For the text-containing cell, return its midpoint in [x, y] coordinate format. 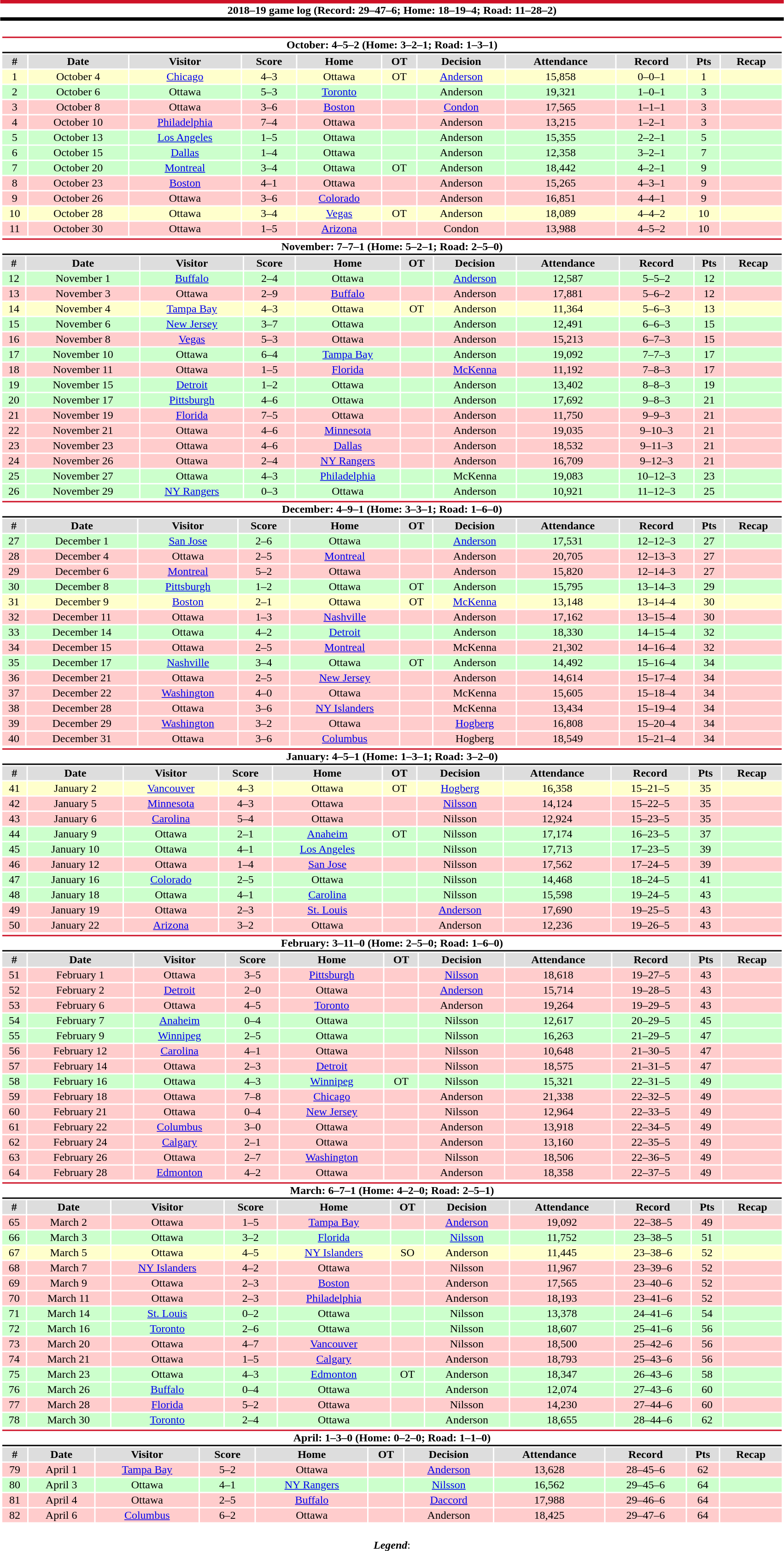
46 [14, 865]
December 4 [82, 556]
55 [14, 1036]
January 2 [76, 788]
21–29–5 [651, 1036]
28–45–6 [646, 1470]
March 2 [69, 1222]
15,795 [568, 586]
19–24–5 [650, 895]
October 13 [78, 138]
January 9 [76, 834]
79 [15, 1470]
13,160 [558, 1142]
March 9 [69, 1283]
November 6 [83, 324]
12,491 [568, 324]
50 [14, 925]
November 10 [83, 354]
November 15 [83, 385]
October: 4–5–2 (Home: 3–2–1; Road: 1–3–1) [392, 45]
February 18 [80, 1097]
December 29 [82, 724]
12,074 [562, 1390]
22–36–5 [651, 1158]
48 [14, 895]
19–29–5 [651, 1006]
71 [14, 1313]
28–44–6 [653, 1420]
January 10 [76, 849]
22 [14, 431]
18,618 [558, 975]
February 7 [80, 1020]
7–8–3 [657, 370]
November 1 [83, 279]
13,434 [568, 708]
12–12–3 [656, 541]
10,648 [558, 1051]
January 12 [76, 865]
February 28 [80, 1172]
11,445 [562, 1253]
18,089 [561, 213]
26 [14, 492]
April 1 [61, 1470]
3–2–1 [651, 152]
17–24–5 [650, 865]
October 30 [78, 229]
January 22 [76, 925]
19–26–5 [650, 925]
February 16 [80, 1081]
27–44–6 [653, 1405]
17,531 [568, 541]
16 [14, 339]
76 [14, 1390]
66 [14, 1238]
22–33–5 [651, 1112]
28 [14, 556]
20–29–5 [651, 1020]
15–22–5 [650, 804]
December 11 [82, 617]
17,162 [568, 617]
February 21 [80, 1112]
November 29 [83, 492]
October 23 [78, 183]
October 20 [78, 168]
March 20 [69, 1344]
November 23 [83, 445]
22–38–5 [653, 1222]
0–3 [269, 492]
11,967 [562, 1268]
November 26 [83, 461]
14,468 [557, 879]
16,709 [568, 461]
53 [14, 1006]
11,752 [562, 1238]
October 28 [78, 213]
17,713 [557, 849]
17,988 [549, 1500]
1–3 [263, 617]
6–2 [228, 1515]
December 17 [82, 663]
21–30–5 [651, 1051]
6–7–3 [657, 339]
22–32–5 [651, 1097]
1–2–1 [651, 122]
25–43–6 [653, 1359]
9–8–3 [657, 400]
21,338 [558, 1097]
18,532 [568, 445]
2 [15, 92]
16–23–5 [650, 834]
November 8 [83, 339]
4–5–2 [651, 229]
October 6 [78, 92]
14,614 [568, 678]
5–5–2 [657, 279]
13–15–4 [656, 617]
December 8 [82, 586]
63 [14, 1158]
19,264 [558, 1006]
23–38–6 [653, 1253]
14,230 [562, 1405]
November 21 [83, 431]
18–24–5 [650, 879]
15–17–4 [656, 678]
4 [15, 122]
April 3 [61, 1485]
January 18 [76, 895]
22–37–5 [651, 1172]
November 11 [83, 370]
February: 3–11–0 (Home: 2–5–0; Road: 1–6–0) [392, 943]
15,265 [561, 183]
20,705 [568, 556]
13,918 [558, 1127]
5–6–3 [657, 309]
6–6–3 [657, 324]
18,793 [562, 1359]
19,083 [568, 476]
13–14–3 [656, 586]
2–0 [252, 990]
9–11–3 [657, 445]
3–0 [252, 1127]
61 [14, 1127]
February 2 [80, 990]
44 [14, 834]
18,193 [562, 1299]
15,355 [561, 138]
23–40–6 [653, 1283]
23–38–5 [653, 1238]
12,924 [557, 819]
23–41–6 [653, 1299]
19,035 [568, 431]
4–0 [263, 693]
19,321 [561, 92]
December 1 [82, 541]
7–7–3 [657, 354]
15–21–5 [650, 788]
February 24 [80, 1142]
12–13–3 [656, 556]
19–25–5 [650, 910]
14–16–4 [656, 647]
17,692 [568, 400]
17,881 [568, 293]
11,750 [568, 415]
29–46–6 [646, 1500]
31 [14, 602]
March 28 [69, 1405]
March 5 [69, 1253]
February 12 [80, 1051]
15,820 [568, 572]
18,425 [549, 1515]
15–19–4 [656, 708]
12,358 [561, 152]
13,148 [568, 602]
11 [15, 229]
67 [14, 1253]
March: 6–7–1 (Home: 4–2–0; Road: 2–5–1) [392, 1190]
15,714 [558, 990]
4–3–1 [651, 183]
6 [15, 152]
March 30 [69, 1420]
December 14 [82, 632]
12,617 [558, 1020]
November 19 [83, 415]
18,506 [558, 1158]
January 16 [76, 879]
15–21–4 [656, 738]
25–42–6 [653, 1344]
10,921 [568, 492]
72 [14, 1329]
April: 1–3–0 (Home: 0–2–0; Road: 1–1–0) [392, 1438]
77 [14, 1405]
October 8 [78, 107]
March 16 [69, 1329]
16,562 [549, 1485]
38 [14, 708]
SO [407, 1253]
15,605 [568, 693]
December 21 [82, 678]
12,964 [558, 1112]
3–5 [252, 975]
5–6–2 [657, 293]
December 28 [82, 708]
15–18–4 [656, 693]
65 [14, 1222]
75 [14, 1374]
13,628 [549, 1470]
November 4 [83, 309]
9–10–3 [657, 431]
9–12–3 [657, 461]
59 [14, 1097]
January 6 [76, 819]
February 1 [80, 975]
November 17 [83, 400]
March 3 [69, 1238]
13,988 [561, 229]
15,213 [568, 339]
8–8–3 [657, 385]
15,321 [558, 1081]
January: 4–5–1 (Home: 1–3–1; Road: 3–2–0) [392, 756]
16,851 [561, 199]
82 [15, 1515]
March 7 [69, 1268]
14,124 [557, 804]
December 9 [82, 602]
17–23–5 [650, 849]
15–16–4 [656, 663]
7–8 [252, 1097]
2–7 [252, 1158]
29–47–6 [646, 1515]
36 [14, 678]
October 10 [78, 122]
80 [15, 1485]
4–2–1 [651, 168]
0–0–1 [651, 77]
February 14 [80, 1066]
19–27–5 [651, 975]
22–34–5 [651, 1127]
18,330 [568, 632]
17,562 [557, 865]
March 14 [69, 1313]
18 [14, 370]
December: 4–9–1 (Home: 3–3–1; Road: 1–6–0) [392, 509]
December 22 [82, 693]
2–9 [269, 293]
16,808 [568, 724]
13,378 [562, 1313]
12,236 [557, 925]
78 [14, 1420]
April 6 [61, 1515]
12–14–3 [656, 572]
8 [15, 183]
Daccord [449, 1500]
11,364 [568, 309]
11,192 [568, 370]
17,174 [557, 834]
15,598 [557, 895]
16,358 [557, 788]
21,302 [568, 647]
November 27 [83, 476]
February 9 [80, 1036]
February 26 [80, 1158]
4–4–1 [651, 199]
18,358 [558, 1172]
18,575 [558, 1066]
40 [14, 738]
18,442 [561, 168]
March 23 [69, 1374]
11–12–3 [657, 492]
October 15 [78, 152]
73 [14, 1344]
0–2 [251, 1313]
1–1–1 [651, 107]
4–4–2 [651, 213]
29–45–6 [646, 1485]
42 [14, 804]
1–0–1 [651, 92]
18,347 [562, 1374]
October 26 [78, 199]
February 6 [80, 1006]
18,549 [568, 738]
7–4 [269, 122]
January 19 [76, 910]
3–7 [269, 324]
2–2–1 [651, 138]
November: 7–7–1 (Home: 5–2–1; Road: 2–5–0) [392, 247]
December 31 [82, 738]
16,263 [558, 1036]
22–35–5 [651, 1142]
14–15–4 [656, 632]
22–31–5 [651, 1081]
15–20–4 [656, 724]
25–41–6 [653, 1329]
2018–19 game log (Record: 29–47–6; Home: 18–19–4; Road: 11–28–2) [392, 10]
November 3 [83, 293]
33 [14, 632]
6–4 [269, 354]
October 4 [78, 77]
January 5 [76, 804]
13,215 [561, 122]
7–5 [269, 415]
57 [14, 1066]
March 11 [69, 1299]
24–41–6 [653, 1313]
13–14–4 [656, 602]
20 [14, 400]
18,655 [562, 1420]
18,607 [562, 1329]
December 15 [82, 647]
68 [14, 1268]
23–39–6 [653, 1268]
26–43–6 [653, 1374]
10–12–3 [657, 476]
15,858 [561, 77]
17,690 [557, 910]
9–9–3 [657, 415]
April 4 [61, 1500]
14 [14, 309]
19–28–5 [651, 990]
December 6 [82, 572]
14,492 [568, 663]
27–43–6 [653, 1390]
81 [15, 1500]
70 [14, 1299]
18,500 [562, 1344]
74 [14, 1359]
12,587 [568, 279]
5–4 [245, 819]
24 [14, 461]
69 [14, 1283]
21–31–5 [651, 1066]
13,402 [568, 385]
February 22 [80, 1127]
March 21 [69, 1359]
15–23–5 [650, 819]
4–7 [251, 1344]
March 26 [69, 1390]
